From the cell containing the given text, extract its center point as [x, y] coordinate. 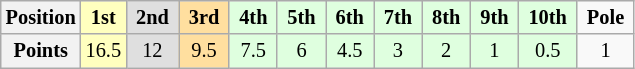
1st [104, 17]
3rd [204, 17]
7th [398, 17]
Pole [606, 17]
Points [41, 51]
6th [350, 17]
0.5 [547, 51]
16.5 [104, 51]
2nd [152, 17]
6 [301, 51]
3 [398, 51]
7.5 [253, 51]
10th [547, 17]
Position [41, 17]
4.5 [350, 51]
4th [253, 17]
8th [446, 17]
12 [152, 51]
2 [446, 51]
5th [301, 17]
9.5 [204, 51]
9th [494, 17]
